Detect which cell encompasses the target text, then output its [x, y] center coordinate. 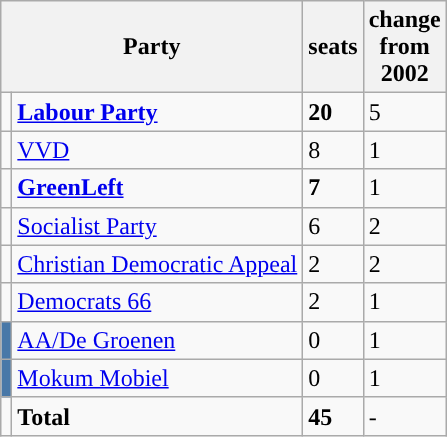
Socialist Party [158, 226]
Labour Party [158, 112]
Party [152, 47]
Mokum Mobiel [158, 378]
VVD [158, 150]
GreenLeft [158, 188]
Democrats 66 [158, 302]
7 [333, 188]
Christian Democratic Appeal [158, 264]
5 [404, 112]
45 [333, 416]
20 [333, 112]
8 [333, 150]
6 [333, 226]
- [404, 416]
Total [158, 416]
AA/De Groenen [158, 340]
changefrom2002 [404, 47]
seats [333, 47]
